Identify which cell holds the provided text, then report its [x, y] central coordinate. 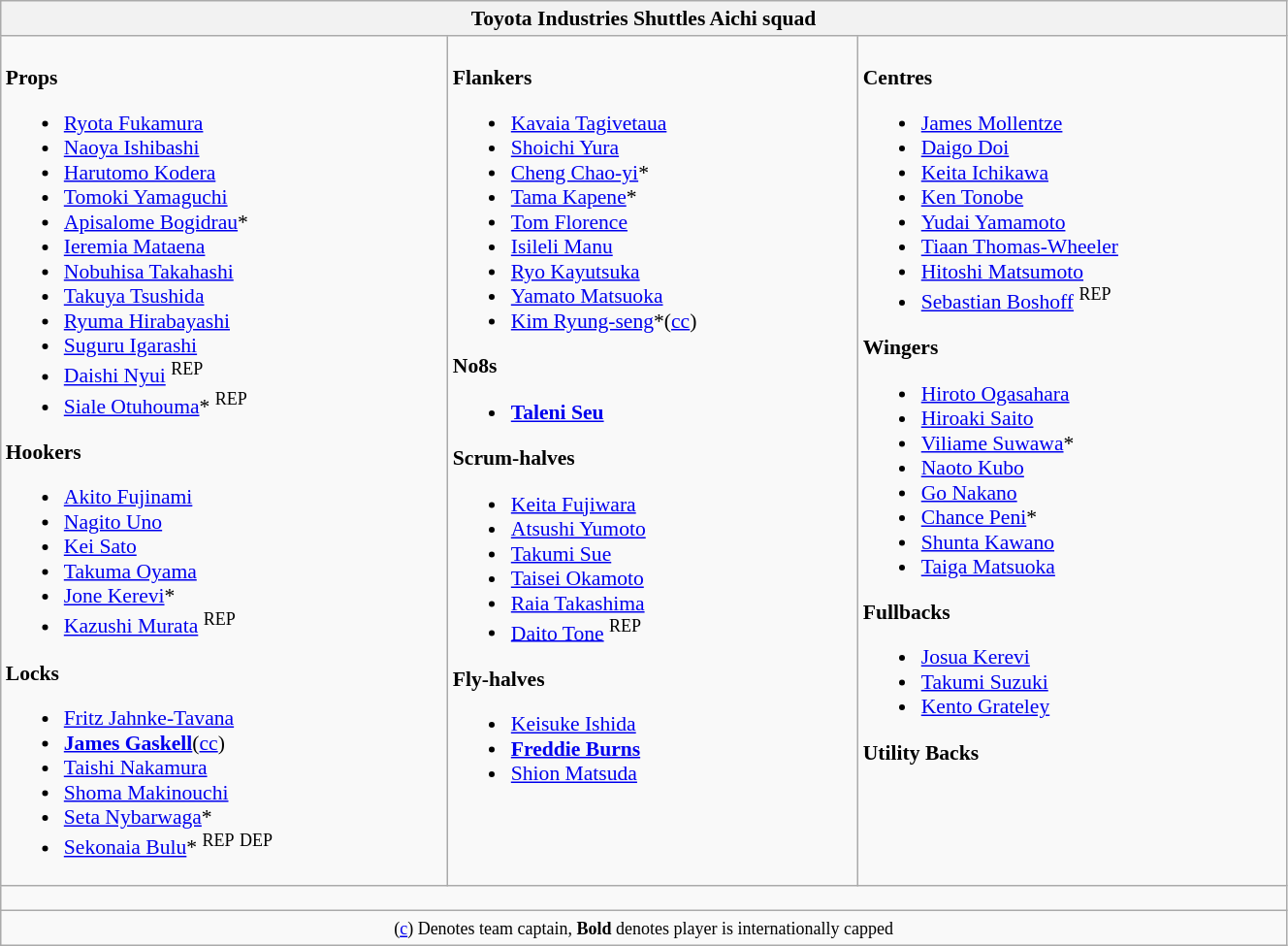
Toyota Industries Shuttles Aichi squad [644, 18]
(c) Denotes team captain, Bold denotes player is internationally capped [644, 928]
